Capture the cell that displays the provided text and extract its [x, y] central coordinate. 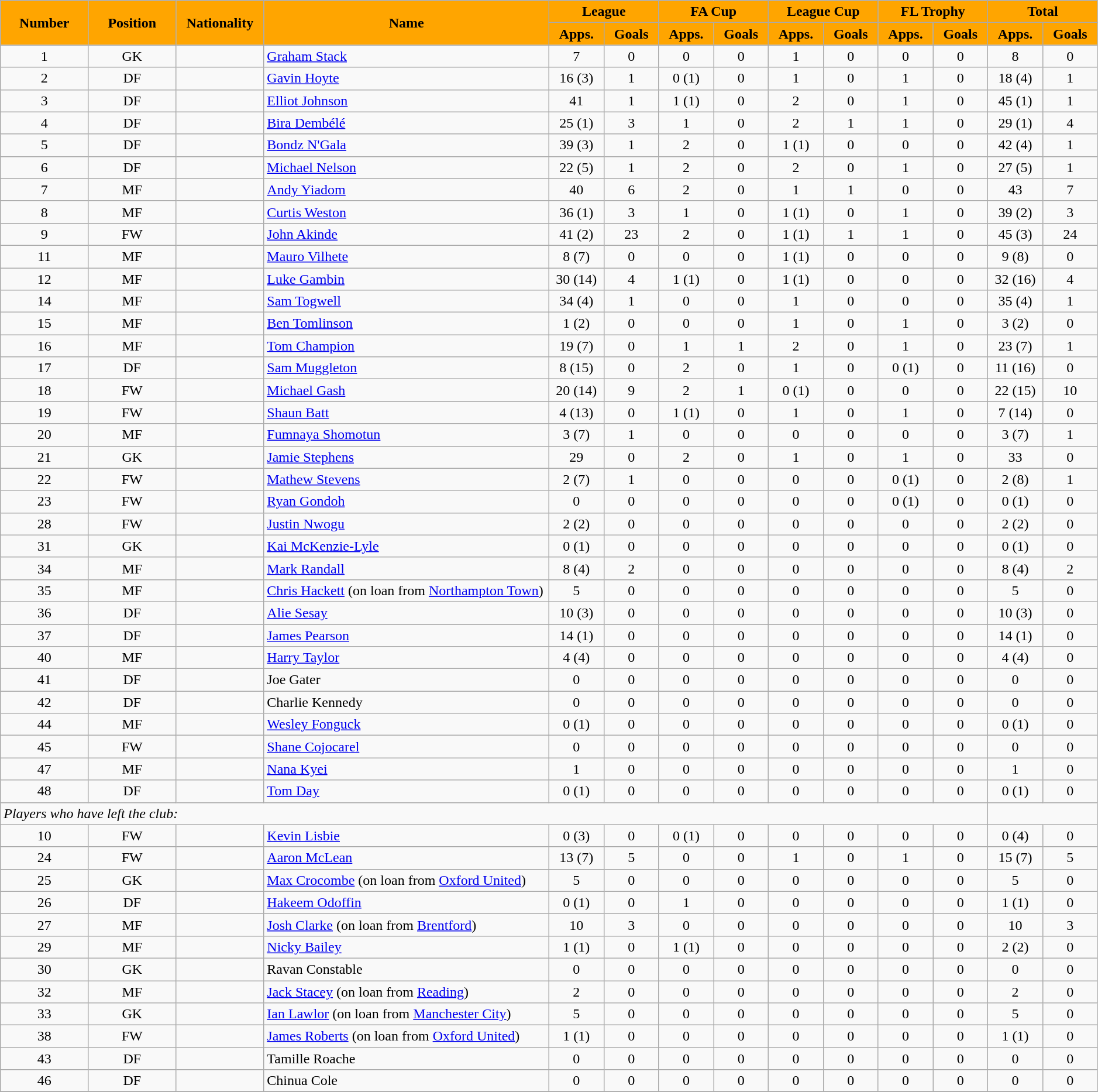
32 (16) [1016, 279]
11 (16) [1016, 368]
Players who have left the club: [494, 813]
38 [44, 1036]
19 [44, 413]
17 [44, 368]
Tom Day [407, 791]
4 (13) [576, 413]
Wesley Fonguck [407, 724]
Bira Dembélé [407, 123]
Alie Sesay [407, 613]
37 [44, 635]
Aaron McLean [407, 858]
Harry Taylor [407, 658]
0 (4) [1016, 836]
26 [44, 902]
47 [44, 769]
22 [44, 479]
14 [44, 301]
Bondz N'Gala [407, 145]
36 [44, 613]
Mark Randall [407, 568]
Position [132, 23]
Chinua Cole [407, 1081]
41 (2) [576, 234]
8 (7) [576, 256]
35 [44, 590]
39 (3) [576, 145]
Mauro Vilhete [407, 256]
Kevin Lisbie [407, 836]
Tom Champion [407, 346]
Ben Tomlinson [407, 324]
15 [44, 324]
22 (5) [576, 167]
Number [44, 23]
30 (14) [576, 279]
Shaun Batt [407, 413]
Total [1043, 12]
Nationality [220, 23]
Michael Nelson [407, 167]
Jamie Stephens [407, 457]
Chris Hackett (on loan from Northampton Town) [407, 590]
44 [44, 724]
Josh Clarke (on loan from Brentford) [407, 925]
31 [44, 546]
2 (7) [576, 479]
15 (7) [1016, 858]
James Pearson [407, 635]
Curtis Weston [407, 212]
27 [44, 925]
11 [44, 256]
34 [44, 568]
21 [44, 457]
36 (1) [576, 212]
30 [44, 969]
League Cup [824, 12]
3 (2) [1016, 324]
0 (3) [576, 836]
Sam Muggleton [407, 368]
Andy Yiadom [407, 190]
13 (7) [576, 858]
2 (8) [1016, 479]
18 [44, 390]
Graham Stack [407, 56]
Sam Togwell [407, 301]
45 (3) [1016, 234]
FL Trophy [933, 12]
25 (1) [576, 123]
18 (4) [1016, 78]
Tamille Roache [407, 1059]
Max Crocombe (on loan from Oxford United) [407, 880]
Ravan Constable [407, 969]
Kai McKenzie-Lyle [407, 546]
Fumnaya Shomotun [407, 435]
Hakeem Odoffin [407, 902]
Elliot Johnson [407, 101]
23 (7) [1016, 346]
27 (5) [1016, 167]
32 [44, 992]
FA Cup [714, 12]
Nicky Bailey [407, 947]
Ian Lawlor (on loan from Manchester City) [407, 1014]
Justin Nwogu [407, 524]
25 [44, 880]
1 (2) [576, 324]
Ryan Gondoh [407, 502]
League [604, 12]
46 [44, 1081]
45 (1) [1016, 101]
29 (1) [1016, 123]
20 (14) [576, 390]
45 [44, 747]
Luke Gambin [407, 279]
Mathew Stevens [407, 479]
Nana Kyei [407, 769]
Jack Stacey (on loan from Reading) [407, 992]
9 (8) [1016, 256]
20 [44, 435]
22 (15) [1016, 390]
16 (3) [576, 78]
42 [44, 702]
42 (4) [1016, 145]
12 [44, 279]
19 (7) [576, 346]
Michael Gash [407, 390]
Charlie Kennedy [407, 702]
Joe Gater [407, 680]
Gavin Hoyte [407, 78]
James Roberts (on loan from Oxford United) [407, 1036]
8 (15) [576, 368]
39 (2) [1016, 212]
7 (14) [1016, 413]
48 [44, 791]
John Akinde [407, 234]
35 (4) [1016, 301]
Shane Cojocarel [407, 747]
28 [44, 524]
34 (4) [576, 301]
Name [407, 23]
16 [44, 346]
